Identify which cell holds the provided text, then report its [x, y] central coordinate. 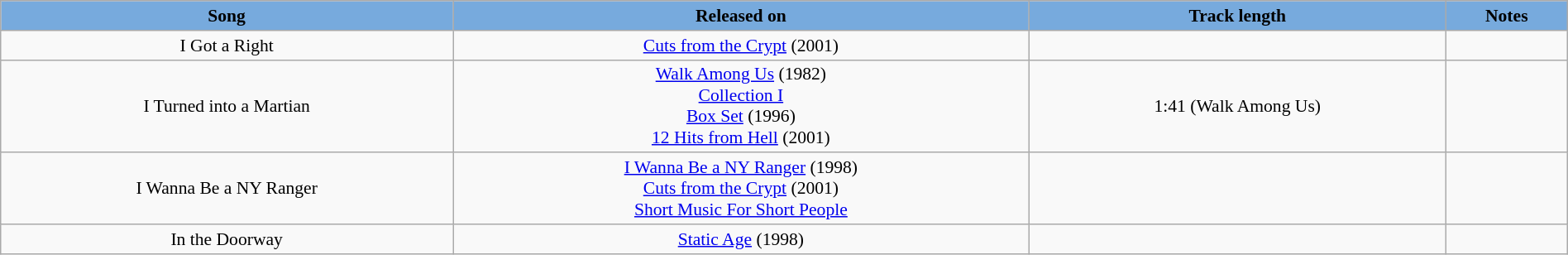
In the Doorway [227, 239]
Cuts from the Crypt (2001) [741, 45]
Track length [1237, 16]
Song [227, 16]
Static Age (1998) [741, 239]
Notes [1507, 16]
I Wanna Be a NY Ranger (1998)Cuts from the Crypt (2001) Short Music For Short People [741, 189]
I Turned into a Martian [227, 106]
Released on [741, 16]
1:41 (Walk Among Us) [1237, 106]
I Wanna Be a NY Ranger [227, 189]
I Got a Right [227, 45]
Walk Among Us (1982)Collection IBox Set (1996)12 Hits from Hell (2001) [741, 106]
